Identify which cell holds the provided text, then report its [X, Y] central coordinate. 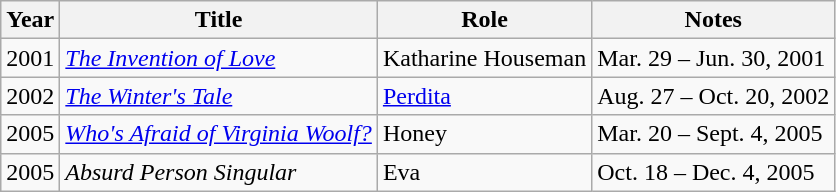
Mar. 20 – Sept. 4, 2005 [714, 134]
Katharine Houseman [484, 58]
Perdita [484, 96]
Who's Afraid of Virginia Woolf? [219, 134]
Mar. 29 – Jun. 30, 2001 [714, 58]
Eva [484, 172]
Absurd Person Singular [219, 172]
Year [30, 20]
Notes [714, 20]
Role [484, 20]
2001 [30, 58]
The Winter's Tale [219, 96]
Title [219, 20]
The Invention of Love [219, 58]
Honey [484, 134]
Oct. 18 – Dec. 4, 2005 [714, 172]
Aug. 27 – Oct. 20, 2002 [714, 96]
2002 [30, 96]
